Search for the cell housing the specified text and yield its (x, y) center coordinate. 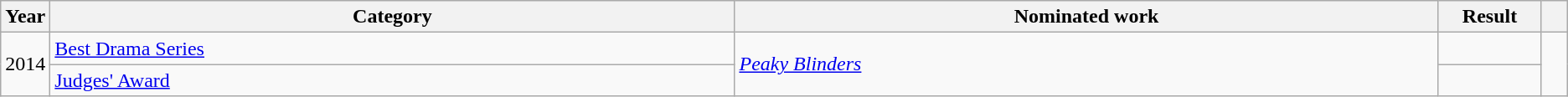
Year (25, 17)
Peaky Blinders (1086, 64)
2014 (25, 64)
Judges' Award (392, 80)
Nominated work (1086, 17)
Result (1489, 17)
Best Drama Series (392, 48)
Category (392, 17)
